Find where the given text appears and provide that cell's center as [X, Y] coordinate. 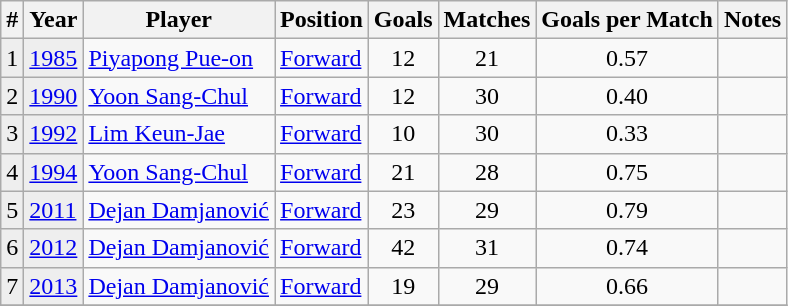
31 [487, 248]
0.75 [628, 172]
1992 [54, 134]
1985 [54, 58]
1 [12, 58]
1990 [54, 96]
23 [403, 210]
2012 [54, 248]
0.74 [628, 248]
28 [487, 172]
0.79 [628, 210]
2 [12, 96]
0.57 [628, 58]
7 [12, 286]
0.40 [628, 96]
Piyapong Pue-on [179, 58]
Goals per Match [628, 20]
2011 [54, 210]
42 [403, 248]
5 [12, 210]
10 [403, 134]
0.66 [628, 286]
# [12, 20]
4 [12, 172]
1994 [54, 172]
3 [12, 134]
Goals [403, 20]
Position [322, 20]
Matches [487, 20]
6 [12, 248]
Notes [752, 20]
Year [54, 20]
2013 [54, 286]
Lim Keun-Jae [179, 134]
Player [179, 20]
19 [403, 286]
0.33 [628, 134]
